Find where the given text appears and provide that cell's center as (X, Y) coordinate. 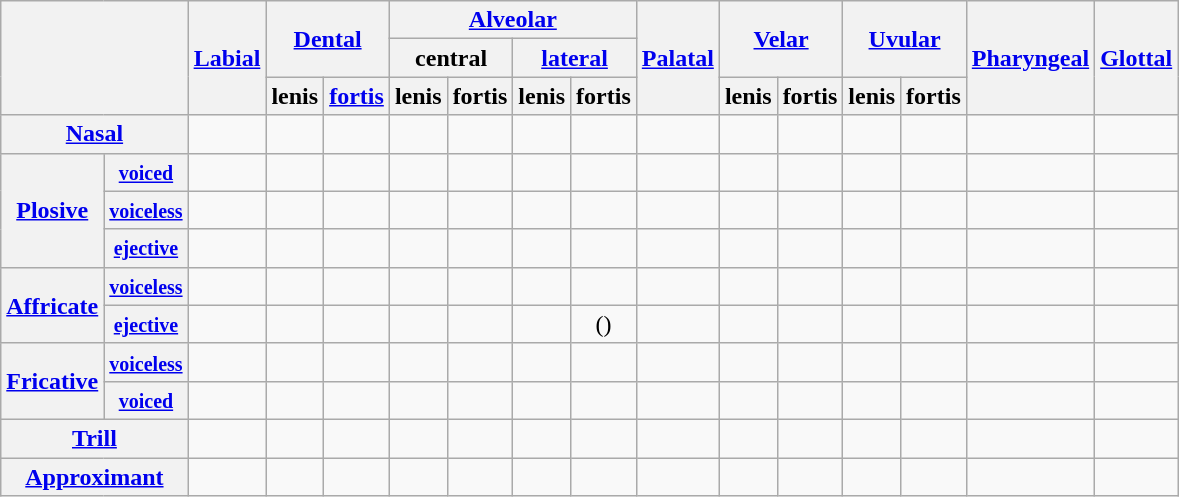
Velar (780, 39)
Approximant (94, 477)
Nasal (94, 134)
Uvular (904, 39)
Labial (227, 58)
Alveolar (512, 20)
Dental (328, 39)
Palatal (678, 58)
Plosive (52, 210)
central (450, 58)
lateral (574, 58)
Trill (94, 438)
Pharyngeal (1030, 58)
Fricative (52, 381)
Glottal (1136, 58)
Affricate (52, 305)
() (604, 324)
